Return the [x, y] coordinate for the center point of the cell that contains the specified text.  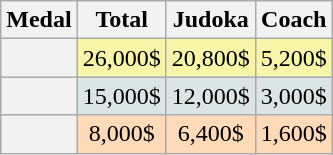
5,200$ [294, 58]
12,000$ [210, 96]
8,000$ [122, 134]
6,400$ [210, 134]
1,600$ [294, 134]
Coach [294, 20]
3,000$ [294, 96]
26,000$ [122, 58]
Medal [39, 20]
Total [122, 20]
Judoka [210, 20]
15,000$ [122, 96]
20,800$ [210, 58]
